Search for the cell housing the specified text and yield its (X, Y) center coordinate. 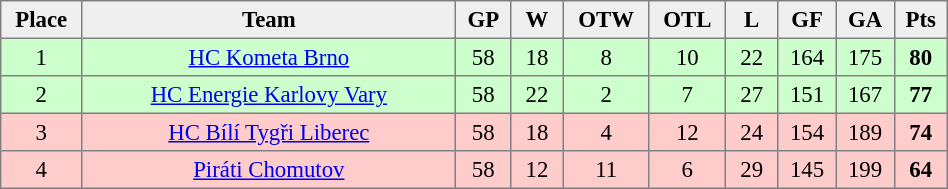
GA (865, 20)
OTW (606, 20)
GF (807, 20)
27 (752, 95)
77 (920, 95)
GP (484, 20)
L (752, 20)
74 (920, 132)
175 (865, 57)
1 (42, 57)
HC Energie Karlovy Vary (269, 95)
10 (687, 57)
HC Bílí Tygři Liberec (269, 132)
64 (920, 170)
3 (42, 132)
OTL (687, 20)
189 (865, 132)
Team (269, 20)
167 (865, 95)
HC Kometa Brno (269, 57)
164 (807, 57)
199 (865, 170)
80 (920, 57)
Piráti Chomutov (269, 170)
145 (807, 170)
154 (807, 132)
8 (606, 57)
24 (752, 132)
Place (42, 20)
W (538, 20)
11 (606, 170)
6 (687, 170)
151 (807, 95)
Pts (920, 20)
29 (752, 170)
7 (687, 95)
